From the cell containing the given text, extract its center point as (X, Y) coordinate. 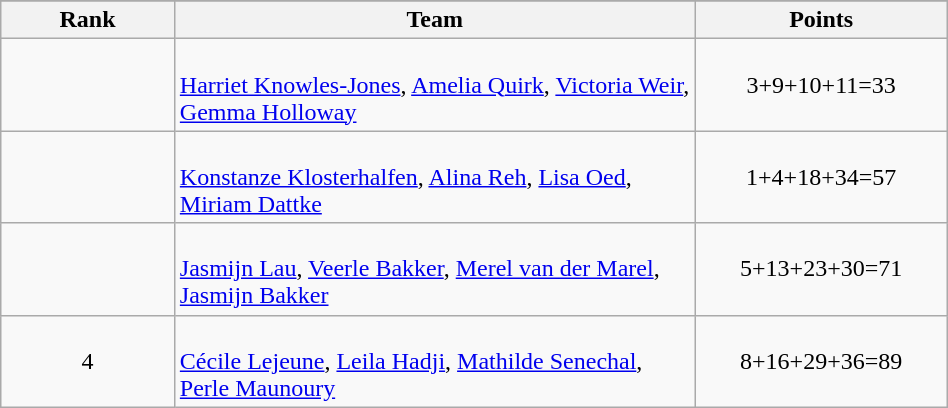
4 (88, 361)
5+13+23+30=71 (821, 269)
Jasmijn Lau, Veerle Bakker, Merel van der Marel, Jasmijn Bakker (434, 269)
Konstanze Klosterhalfen, Alina Reh, Lisa Oed, Miriam Dattke (434, 177)
Team (434, 20)
8+16+29+36=89 (821, 361)
1+4+18+34=57 (821, 177)
Rank (88, 20)
Harriet Knowles-Jones, Amelia Quirk, Victoria Weir, Gemma Holloway (434, 85)
Cécile Lejeune, Leila Hadji, Mathilde Senechal, Perle Maunoury (434, 361)
3+9+10+11=33 (821, 85)
Points (821, 20)
